Extract the [x, y] coordinate from the center of the cell holding the provided text.  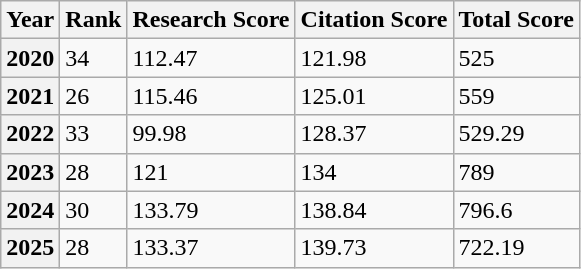
2020 [30, 58]
Year [30, 20]
559 [516, 96]
138.84 [374, 210]
134 [374, 172]
525 [516, 58]
2023 [30, 172]
139.73 [374, 248]
121 [211, 172]
Total Score [516, 20]
115.46 [211, 96]
796.6 [516, 210]
529.29 [516, 134]
125.01 [374, 96]
133.37 [211, 248]
26 [94, 96]
2021 [30, 96]
133.79 [211, 210]
112.47 [211, 58]
121.98 [374, 58]
Research Score [211, 20]
99.98 [211, 134]
2025 [30, 248]
2024 [30, 210]
Rank [94, 20]
722.19 [516, 248]
Citation Score [374, 20]
789 [516, 172]
33 [94, 134]
30 [94, 210]
2022 [30, 134]
34 [94, 58]
128.37 [374, 134]
